Return the (X, Y) coordinate for the center point of the cell that contains the specified text.  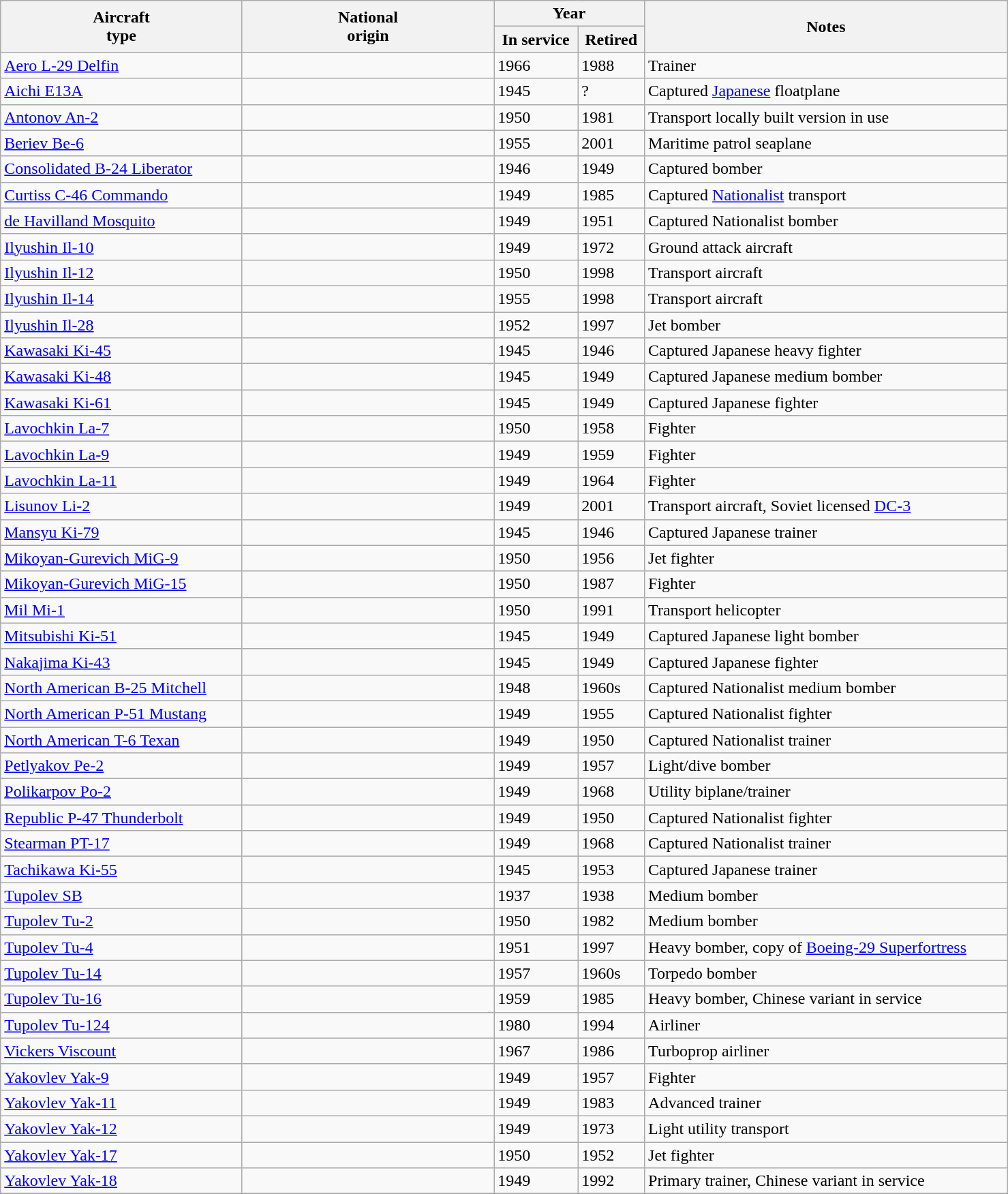
Tupolev Tu-2 (121, 921)
Yakovlev Yak-12 (121, 1129)
Lavochkin La-9 (121, 455)
Mansyu Ki-79 (121, 532)
1956 (611, 558)
Ilyushin Il-28 (121, 325)
North American T-6 Texan (121, 739)
Maritime patrol seaplane (826, 143)
Nationalorigin (368, 27)
1953 (611, 870)
1982 (611, 921)
Mikoyan-Gurevich MiG-9 (121, 558)
North American B-25 Mitchell (121, 688)
1967 (536, 1051)
Captured Nationalist bomber (826, 221)
Heavy bomber, copy of Boeing-29 Superfortress (826, 947)
Trainer (826, 65)
? (611, 91)
Torpedo bomber (826, 973)
Curtiss C-46 Commando (121, 195)
Captured Nationalist transport (826, 195)
Captured Nationalist medium bomber (826, 688)
Transport helicopter (826, 610)
Tupolev SB (121, 895)
Yakovlev Yak-18 (121, 1181)
Year (570, 14)
Tupolev Tu-14 (121, 973)
Mikoyan-Gurevich MiG-15 (121, 584)
Aero L-29 Delfin (121, 65)
Light utility transport (826, 1129)
Ilyushin Il-14 (121, 298)
Retired (611, 40)
In service (536, 40)
Antonov An-2 (121, 117)
Stearman PT-17 (121, 844)
1937 (536, 895)
Heavy bomber, Chinese variant in service (826, 999)
Airliner (826, 1025)
Kawasaki Ki-61 (121, 403)
Primary trainer, Chinese variant in service (826, 1181)
Lavochkin La-7 (121, 429)
Lavochkin La-11 (121, 480)
1958 (611, 429)
1992 (611, 1181)
Yakovlev Yak-9 (121, 1077)
Tupolev Tu-4 (121, 947)
1938 (611, 895)
Ilyushin Il-10 (121, 247)
1972 (611, 247)
1980 (536, 1025)
1981 (611, 117)
Aircrafttype (121, 27)
Tupolev Tu-124 (121, 1025)
Mil Mi-1 (121, 610)
Captured Japanese floatplane (826, 91)
Consolidated B-24 Liberator (121, 169)
1973 (611, 1129)
Vickers Viscount (121, 1051)
Yakovlev Yak-11 (121, 1103)
Nakajima Ki-43 (121, 662)
Light/dive bomber (826, 766)
Kawasaki Ki-45 (121, 351)
Transport locally built version in use (826, 117)
1988 (611, 65)
de Havilland Mosquito (121, 221)
1964 (611, 480)
Tachikawa Ki-55 (121, 870)
Ground attack aircraft (826, 247)
Ilyushin Il-12 (121, 273)
Beriev Be-6 (121, 143)
Transport aircraft, Soviet licensed DC-3 (826, 506)
Petlyakov Pe-2 (121, 766)
Captured Japanese medium bomber (826, 377)
Turboprop airliner (826, 1051)
Tupolev Tu-16 (121, 999)
1983 (611, 1103)
1966 (536, 65)
North American P-51 Mustang (121, 714)
1994 (611, 1025)
1987 (611, 584)
Captured bomber (826, 169)
Captured Japanese light bomber (826, 636)
1991 (611, 610)
Captured Japanese heavy fighter (826, 351)
1948 (536, 688)
Polikarpov Po-2 (121, 792)
Jet bomber (826, 325)
Lisunov Li-2 (121, 506)
Yakovlev Yak-17 (121, 1155)
1986 (611, 1051)
Kawasaki Ki-48 (121, 377)
Notes (826, 27)
Republic P-47 Thunderbolt (121, 818)
Mitsubishi Ki-51 (121, 636)
Utility biplane/trainer (826, 792)
Advanced trainer (826, 1103)
Aichi E13A (121, 91)
